Determine the (x, y) coordinate at the center of the cell enclosing the given text.  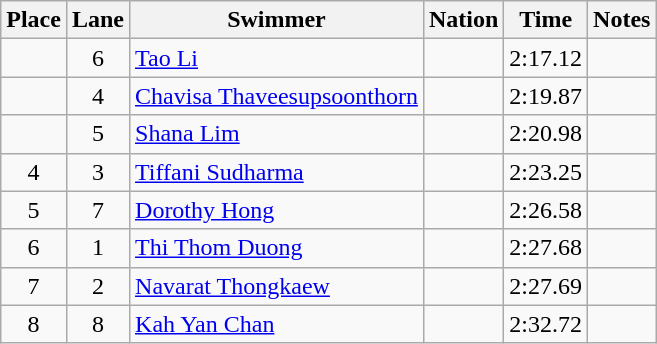
2:19.87 (546, 96)
Time (546, 20)
Tiffani Sudharma (277, 172)
Tao Li (277, 58)
2:32.72 (546, 324)
2:20.98 (546, 134)
Thi Thom Duong (277, 248)
Lane (98, 20)
2:27.69 (546, 286)
Nation (463, 20)
Navarat Thongkaew (277, 286)
Dorothy Hong (277, 210)
Swimmer (277, 20)
2:17.12 (546, 58)
Notes (622, 20)
2 (98, 286)
Place (34, 20)
1 (98, 248)
Kah Yan Chan (277, 324)
2:27.68 (546, 248)
2:26.58 (546, 210)
Shana Lim (277, 134)
Chavisa Thaveesupsoonthorn (277, 96)
2:23.25 (546, 172)
3 (98, 172)
